Identify which cell holds the provided text, then report its (X, Y) central coordinate. 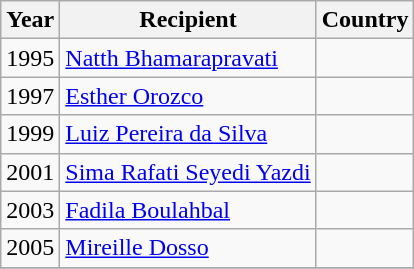
Fadila Boulahbal (188, 210)
Luiz Pereira da Silva (188, 134)
Recipient (188, 20)
2003 (30, 210)
1999 (30, 134)
1997 (30, 96)
2005 (30, 248)
Country (365, 20)
1995 (30, 58)
Sima Rafati Seyedi Yazdi (188, 172)
2001 (30, 172)
Mireille Dosso (188, 248)
Natth Bhamarapravati (188, 58)
Esther Orozco (188, 96)
Year (30, 20)
